Return the [x, y] coordinate for the center point of the cell that contains the specified text.  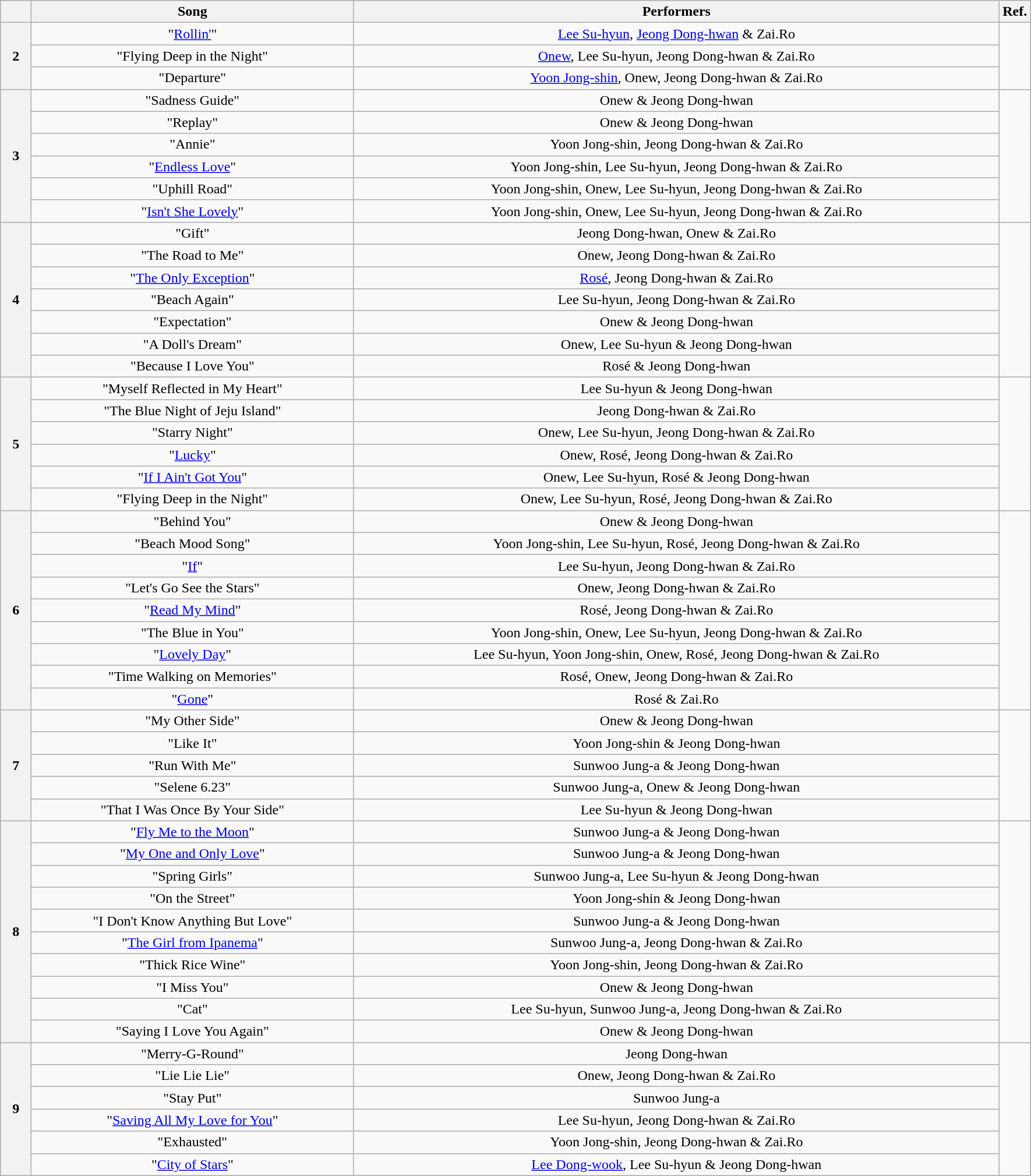
"Let's Go See the Stars" [192, 588]
Onew, Lee Su-hyun & Jeong Dong-hwan [677, 344]
"Myself Reflected in My Heart" [192, 389]
Onew, Lee Su-hyun, Rosé & Jeong Dong-hwan [677, 477]
5 [16, 444]
"The Only Exception" [192, 278]
"Gone" [192, 699]
Lee Dong-wook, Lee Su-hyun & Jeong Dong-hwan [677, 1164]
Song [192, 12]
"Behind You" [192, 521]
"Merry-G-Round" [192, 1054]
"Annie" [192, 144]
Sunwoo Jung-a, Jeong Dong-hwan & Zai.Ro [677, 942]
7 [16, 765]
"My One and Only Love" [192, 854]
Sunwoo Jung-a, Onew & Jeong Dong-hwan [677, 787]
"Rollin'" [192, 34]
"Stay Put" [192, 1098]
"The Road to Me" [192, 255]
Performers [677, 12]
"Selene 6.23" [192, 787]
"Thick Rice Wine" [192, 965]
Yoon Jong-shin, Onew, Jeong Dong-hwan & Zai.Ro [677, 78]
"Replay" [192, 122]
Sunwoo Jung-a, Lee Su-hyun & Jeong Dong-hwan [677, 876]
Yoon Jong-shin, Lee Su-hyun, Jeong Dong-hwan & Zai.Ro [677, 167]
"A Doll's Dream" [192, 344]
"Endless Love" [192, 167]
Sunwoo Jung-a [677, 1098]
"Uphill Road" [192, 189]
Lee Su-hyun, Yoon Jong-shin, Onew, Rosé, Jeong Dong-hwan & Zai.Ro [677, 655]
Rosé, Onew, Jeong Dong-hwan & Zai.Ro [677, 677]
Jeong Dong-hwan, Onew & Zai.Ro [677, 233]
"Time Walking on Memories" [192, 677]
"Saying I Love You Again" [192, 1032]
"Isn't She Lovely" [192, 211]
Yoon Jong-shin, Lee Su-hyun, Rosé, Jeong Dong-hwan & Zai.Ro [677, 543]
"Lie Lie Lie" [192, 1076]
"Expectation" [192, 322]
"Fly Me to the Moon" [192, 832]
"Because I Love You" [192, 366]
8 [16, 932]
"Beach Again" [192, 300]
"I Don't Know Anything But Love" [192, 920]
"Lovely Day" [192, 655]
"Starry Night" [192, 433]
4 [16, 299]
"Spring Girls" [192, 876]
"Saving All My Love for You" [192, 1120]
Rosé & Zai.Ro [677, 699]
"City of Stars" [192, 1164]
"I Miss You" [192, 987]
"If I Ain't Got You" [192, 477]
"The Girl from Ipanema" [192, 942]
"Lucky" [192, 455]
"Like It" [192, 743]
"Gift" [192, 233]
"The Blue in You" [192, 632]
Rosé & Jeong Dong-hwan [677, 366]
"Sadness Guide" [192, 100]
"Read My Mind" [192, 610]
6 [16, 610]
Onew, Lee Su-hyun, Rosé, Jeong Dong-hwan & Zai.Ro [677, 499]
Jeong Dong-hwan & Zai.Ro [677, 411]
Ref. [1015, 12]
"Beach Mood Song" [192, 543]
"My Other Side" [192, 721]
"Exhausted" [192, 1142]
Onew, Rosé, Jeong Dong-hwan & Zai.Ro [677, 455]
2 [16, 56]
"Run With Me" [192, 765]
"On the Street" [192, 898]
"Departure" [192, 78]
"The Blue Night of Jeju Island" [192, 411]
"That I Was Once By Your Side" [192, 810]
"If" [192, 566]
3 [16, 156]
"Cat" [192, 1009]
Jeong Dong-hwan [677, 1054]
9 [16, 1109]
Lee Su-hyun, Sunwoo Jung-a, Jeong Dong-hwan & Zai.Ro [677, 1009]
